Search for the cell housing the specified text and yield its (X, Y) center coordinate. 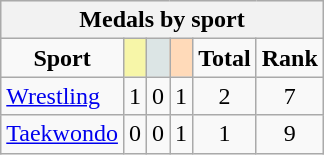
2 (225, 96)
Taekwondo (62, 134)
Total (225, 58)
9 (290, 134)
7 (290, 96)
Sport (62, 58)
Wrestling (62, 96)
Rank (290, 58)
Medals by sport (162, 20)
